Determine the (X, Y) coordinate at the center of the cell enclosing the given text.  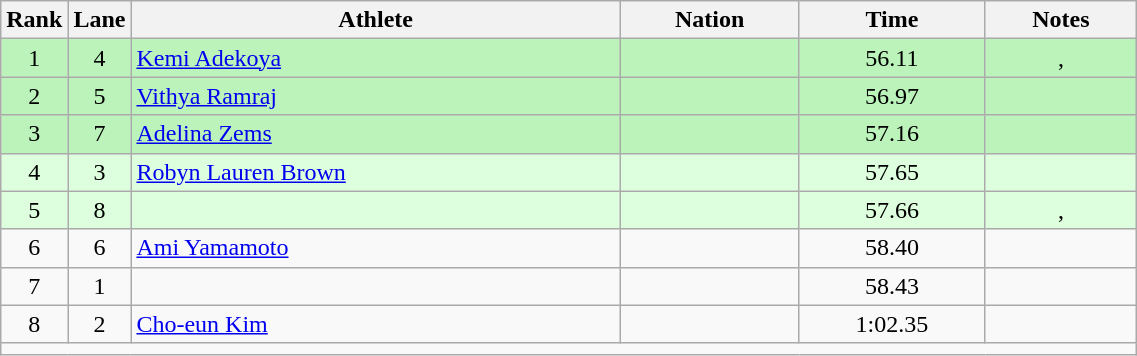
Kemi Adekoya (376, 58)
1:02.35 (892, 324)
57.66 (892, 210)
56.11 (892, 58)
57.65 (892, 172)
Time (892, 20)
Vithya Ramraj (376, 96)
Robyn Lauren Brown (376, 172)
Athlete (376, 20)
Rank (34, 20)
Adelina Zems (376, 134)
58.43 (892, 286)
Notes (1061, 20)
58.40 (892, 248)
56.97 (892, 96)
Cho-eun Kim (376, 324)
Nation (710, 20)
57.16 (892, 134)
Ami Yamamoto (376, 248)
Lane (100, 20)
